Detect which cell encompasses the target text, then output its [X, Y] center coordinate. 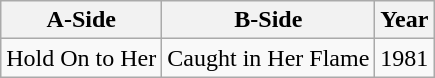
Caught in Her Flame [268, 58]
Year [404, 20]
B-Side [268, 20]
A-Side [82, 20]
Hold On to Her [82, 58]
1981 [404, 58]
